Extract the (X, Y) coordinate from the center of the cell holding the provided text.  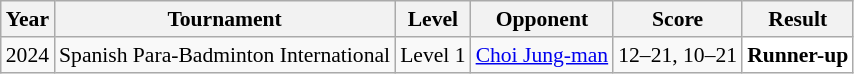
Score (678, 19)
Runner-up (798, 55)
12–21, 10–21 (678, 55)
Tournament (224, 19)
2024 (28, 55)
Choi Jung-man (542, 55)
Spanish Para-Badminton International (224, 55)
Level (432, 19)
Result (798, 19)
Level 1 (432, 55)
Year (28, 19)
Opponent (542, 19)
